For the text-containing cell, return its midpoint in (x, y) coordinate format. 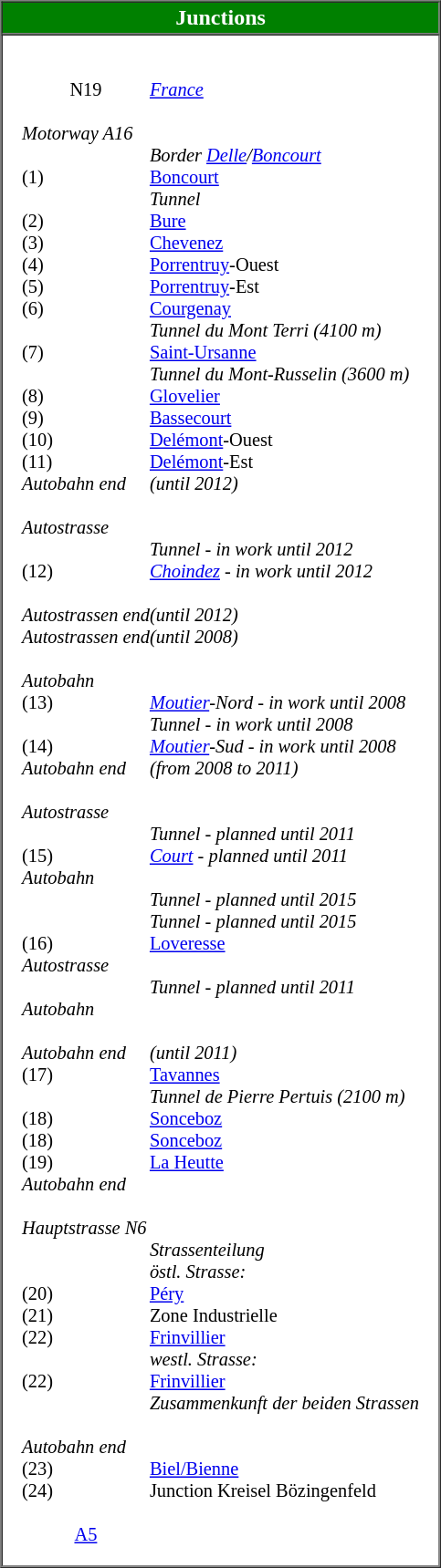
Border Delle/Boncourt (285, 156)
Porrentruy-Ouest (285, 265)
(8) (86, 397)
(until 2011) (285, 1054)
westl. Strasse: (285, 1360)
France (285, 90)
Tunnel du Mont Terri (4100 m) (285, 331)
(3) (86, 244)
Boncourt (285, 178)
(23) (86, 1469)
(17) (86, 1075)
Bure (285, 222)
Biel/Bienne (285, 1469)
A5 (86, 1535)
(21) (86, 1316)
östl. Strasse: (285, 1272)
(15) (86, 857)
(10) (86, 441)
(24) (86, 1491)
Strassenteilung (285, 1251)
(20) (86, 1294)
(from 2008 to 2011) (285, 769)
Tunnel de Pierre Pertuis (2100 m) (285, 1097)
Choindez - in work until 2012 (285, 572)
(1) (86, 178)
La Heutte (285, 1163)
Junction Kreisel Bözingenfeld (285, 1491)
Loveresse (285, 944)
Junctions (221, 18)
(11) (86, 462)
(14) (86, 747)
Zusammenkunft der beiden Strassen (285, 1404)
(7) (86, 353)
Tunnel - in work until 2008 (285, 725)
(12) (86, 572)
Saint-Ursanne (285, 353)
(2) (86, 222)
Tunnel - in work until 2012 (285, 550)
Tunnel (285, 200)
Delémont-Ouest (285, 441)
Péry (285, 1294)
N19 (86, 90)
Zone Industrielle (285, 1316)
Motorway A16 (221, 134)
Chevenez (285, 244)
Bassecourt (285, 419)
(4) (86, 265)
Delémont-Est (285, 462)
Glovelier (285, 397)
Tunnel du Mont-Russelin (3600 m) (285, 375)
(13) (86, 703)
Moutier-Nord - in work until 2008 (285, 703)
(until 2008) (285, 638)
(5) (86, 287)
(16) (86, 944)
Court - planned until 2011 (285, 857)
Porrentruy-Est (285, 287)
Courgenay (285, 309)
Hauptstrasse N6 (221, 1229)
(6) (86, 309)
Tavannes (285, 1075)
(19) (86, 1163)
Moutier-Sud - in work until 2008 (285, 747)
(9) (86, 419)
